Extract the (X, Y) coordinate from the center of the cell holding the provided text.  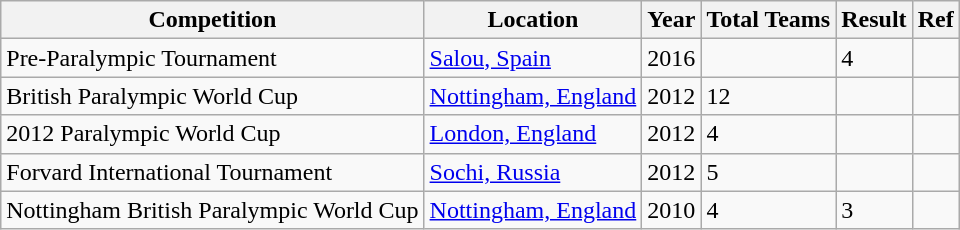
Pre-Paralympic Tournament (212, 58)
Total Teams (768, 20)
Sochi, Russia (533, 172)
Ref (936, 20)
Salou, Spain (533, 58)
Nottingham British Paralympic World Cup (212, 210)
British Paralympic World Cup (212, 96)
Year (672, 20)
London, England (533, 134)
Forvard International Tournament (212, 172)
2012 Paralympic World Cup (212, 134)
2010 (672, 210)
Location (533, 20)
Competition (212, 20)
3 (874, 210)
12 (768, 96)
Result (874, 20)
2016 (672, 58)
5 (768, 172)
